Output the [x, y] coordinate of the center of the cell containing the given text.  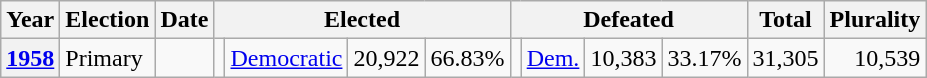
Total [786, 20]
31,305 [786, 58]
Dem. [553, 58]
Democratic [286, 58]
10,539 [875, 58]
Plurality [875, 20]
10,383 [624, 58]
20,922 [386, 58]
Elected [362, 20]
Year [30, 20]
Defeated [628, 20]
Primary [108, 58]
1958 [30, 58]
33.17% [704, 58]
Election [108, 20]
66.83% [468, 58]
Date [184, 20]
